Return the (x, y) coordinate for the center point of the cell that contains the specified text.  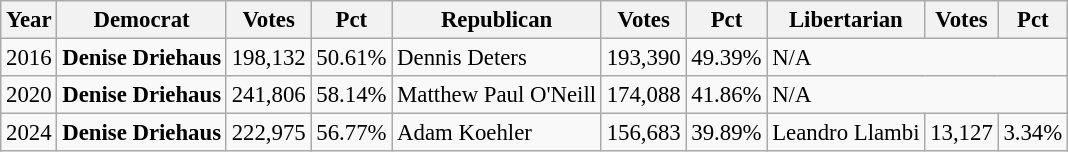
Libertarian (846, 20)
Adam Koehler (497, 133)
193,390 (644, 58)
Leandro Llambi (846, 133)
2020 (29, 95)
56.77% (352, 133)
39.89% (726, 133)
Democrat (142, 20)
174,088 (644, 95)
13,127 (962, 133)
222,975 (268, 133)
Republican (497, 20)
Dennis Deters (497, 58)
156,683 (644, 133)
198,132 (268, 58)
3.34% (1032, 133)
Year (29, 20)
2024 (29, 133)
41.86% (726, 95)
58.14% (352, 95)
241,806 (268, 95)
49.39% (726, 58)
2016 (29, 58)
50.61% (352, 58)
Matthew Paul O'Neill (497, 95)
